Output the [x, y] coordinate of the center of the cell containing the given text.  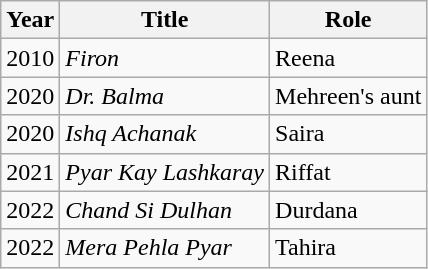
Chand Si Dulhan [165, 210]
Role [348, 20]
Durdana [348, 210]
Title [165, 20]
Ishq Achanak [165, 134]
Pyar Kay Lashkaray [165, 172]
2021 [30, 172]
Mera Pehla Pyar [165, 248]
Reena [348, 58]
Firon [165, 58]
Tahira [348, 248]
Dr. Balma [165, 96]
Year [30, 20]
Saira [348, 134]
2010 [30, 58]
Riffat [348, 172]
Mehreen's aunt [348, 96]
